Return the [x, y] coordinate for the center point of the cell that contains the specified text.  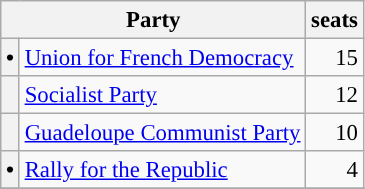
Guadeloupe Communist Party [162, 133]
seats [334, 20]
10 [334, 133]
Party [154, 20]
12 [334, 95]
Union for French Democracy [162, 58]
Socialist Party [162, 95]
Rally for the Republic [162, 170]
4 [334, 170]
15 [334, 58]
